Search for the cell housing the specified text and yield its [X, Y] center coordinate. 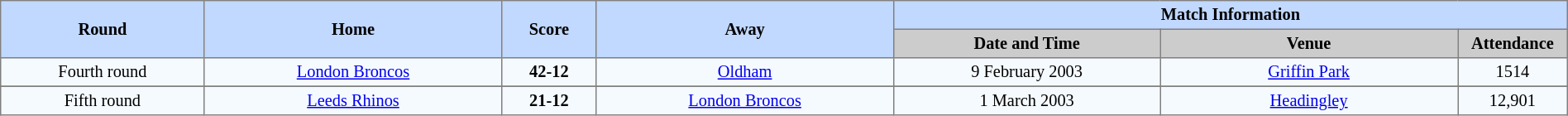
Score [549, 30]
Date and Time [1027, 43]
Fourth round [103, 72]
Away [745, 30]
Home [353, 30]
Round [103, 30]
1 March 2003 [1027, 100]
21-12 [549, 100]
9 February 2003 [1027, 72]
Oldham [745, 72]
Attendance [1513, 43]
Fifth round [103, 100]
Venue [1309, 43]
Griffin Park [1309, 72]
Headingley [1309, 100]
Match Information [1231, 15]
Leeds Rhinos [353, 100]
12,901 [1513, 100]
1514 [1513, 72]
42-12 [549, 72]
